Detect which cell encompasses the target text, then output its (X, Y) center coordinate. 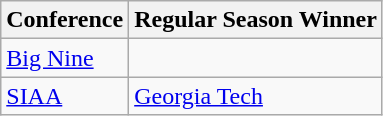
Big Nine (65, 58)
Regular Season Winner (256, 20)
SIAA (65, 96)
Conference (65, 20)
Georgia Tech (256, 96)
